Identify which cell holds the provided text, then report its [x, y] central coordinate. 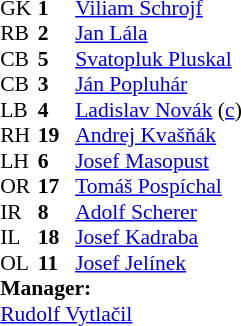
LH [19, 161]
18 [57, 237]
2 [57, 33]
6 [57, 161]
5 [57, 59]
IR [19, 212]
IL [19, 237]
19 [57, 135]
11 [57, 263]
3 [57, 85]
OR [19, 187]
8 [57, 212]
4 [57, 110]
17 [57, 187]
LB [19, 110]
RH [19, 135]
OL [19, 263]
RB [19, 33]
